Scan for the cell matching the given text and deliver its (X, Y) coordinate at center. 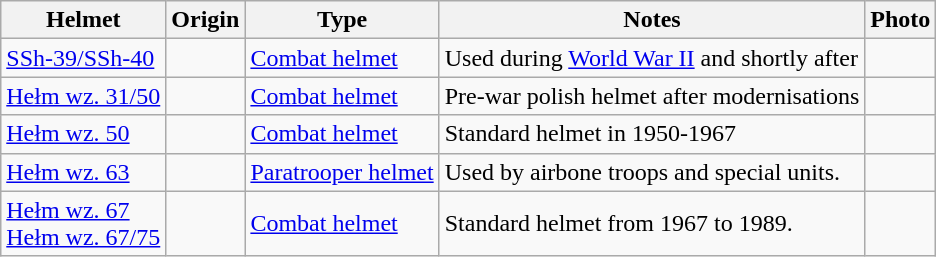
Notes (652, 20)
SSh-39/SSh-40 (84, 58)
Paratrooper helmet (342, 172)
Pre-war polish helmet after modernisations (652, 96)
Hełm wz. 31/50 (84, 96)
Standard helmet in 1950-1967 (652, 134)
Helmet (84, 20)
Used by airbone troops and special units. (652, 172)
Used during World War II and shortly after (652, 58)
Type (342, 20)
Hełm wz. 63 (84, 172)
Standard helmet from 1967 to 1989. (652, 224)
Hełm wz. 50 (84, 134)
Photo (900, 20)
Hełm wz. 67Hełm wz. 67/75 (84, 224)
Origin (206, 20)
